Output the [x, y] coordinate of the center of the cell containing the given text.  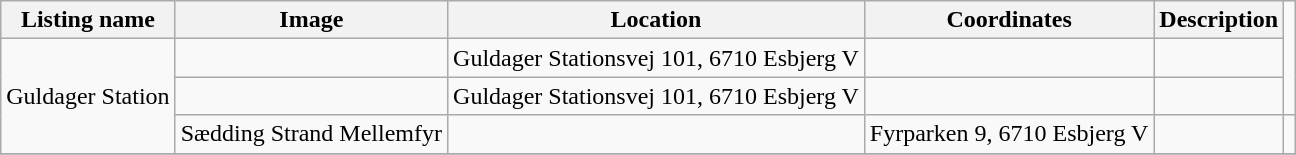
Guldager Station [88, 96]
Coordinates [1008, 20]
Location [656, 20]
Fyrparken 9, 6710 Esbjerg V [1008, 134]
Listing name [88, 20]
Sædding Strand Mellemfyr [311, 134]
Description [1219, 20]
Image [311, 20]
